Return (X, Y) of the center of cell containing provided text 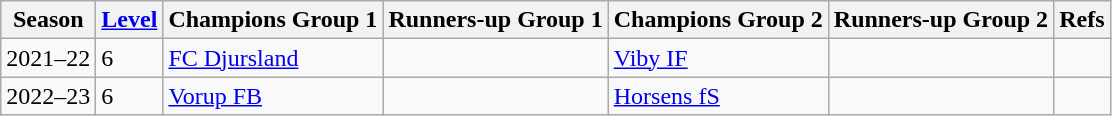
Runners-up Group 2 (940, 20)
Vorup FB (273, 96)
Runners-up Group 1 (496, 20)
Season (48, 20)
Level (130, 20)
Refs (1082, 20)
2022–23 (48, 96)
Champions Group 2 (718, 20)
Viby IF (718, 58)
Champions Group 1 (273, 20)
FC Djursland (273, 58)
Horsens fS (718, 96)
2021–22 (48, 58)
